Find where the given text appears and provide that cell's center as (X, Y) coordinate. 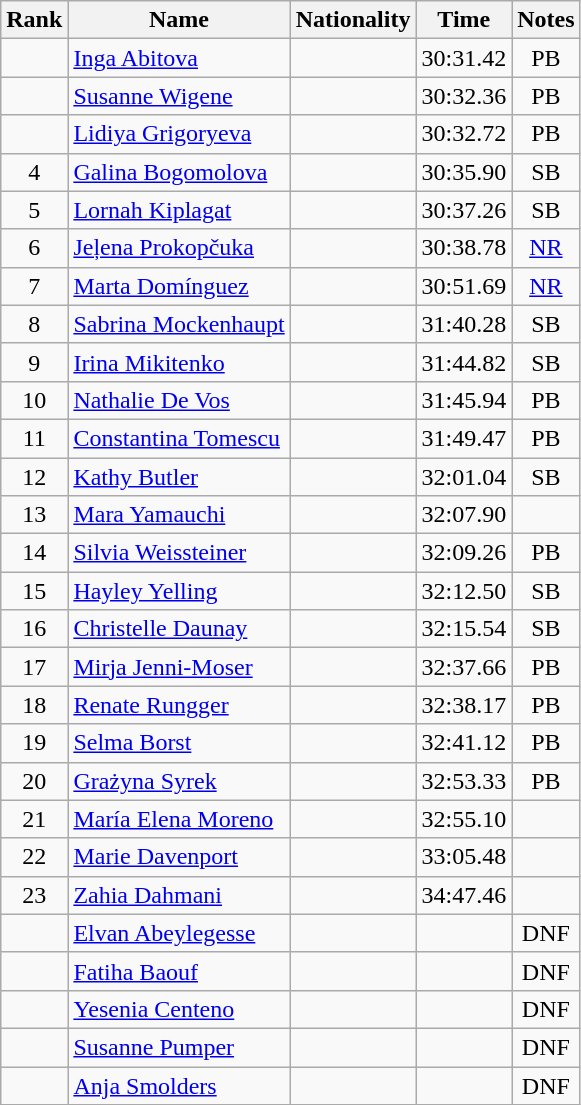
30:32.72 (464, 134)
11 (34, 438)
Time (464, 20)
8 (34, 324)
19 (34, 743)
Irina Mikitenko (179, 362)
Zahia Dahmani (179, 895)
30:35.90 (464, 172)
30:38.78 (464, 248)
21 (34, 819)
32:55.10 (464, 819)
32:38.17 (464, 705)
Anja Smolders (179, 1085)
Mirja Jenni-Moser (179, 667)
32:12.50 (464, 591)
Inga Abitova (179, 58)
Renate Rungger (179, 705)
Jeļena Prokopčuka (179, 248)
Christelle Daunay (179, 629)
14 (34, 553)
20 (34, 781)
17 (34, 667)
Rank (34, 20)
32:09.26 (464, 553)
31:45.94 (464, 400)
23 (34, 895)
Susanne Wigene (179, 96)
Marta Domínguez (179, 286)
Yesenia Centeno (179, 1009)
Silvia Weissteiner (179, 553)
6 (34, 248)
Marie Davenport (179, 857)
Hayley Yelling (179, 591)
31:40.28 (464, 324)
30:32.36 (464, 96)
Nathalie De Vos (179, 400)
Constantina Tomescu (179, 438)
Elvan Abeylegesse (179, 933)
Nationality (353, 20)
30:51.69 (464, 286)
30:31.42 (464, 58)
12 (34, 477)
32:41.12 (464, 743)
Galina Bogomolova (179, 172)
Sabrina Mockenhaupt (179, 324)
Grażyna Syrek (179, 781)
Kathy Butler (179, 477)
13 (34, 515)
Mara Yamauchi (179, 515)
32:01.04 (464, 477)
34:47.46 (464, 895)
15 (34, 591)
Fatiha Baouf (179, 971)
31:44.82 (464, 362)
22 (34, 857)
30:37.26 (464, 210)
18 (34, 705)
7 (34, 286)
Selma Borst (179, 743)
9 (34, 362)
32:53.33 (464, 781)
Name (179, 20)
Notes (546, 20)
10 (34, 400)
5 (34, 210)
31:49.47 (464, 438)
32:07.90 (464, 515)
Susanne Pumper (179, 1047)
33:05.48 (464, 857)
4 (34, 172)
Lidiya Grigoryeva (179, 134)
María Elena Moreno (179, 819)
32:15.54 (464, 629)
Lornah Kiplagat (179, 210)
32:37.66 (464, 667)
16 (34, 629)
